Identify which cell holds the provided text, then report its (x, y) central coordinate. 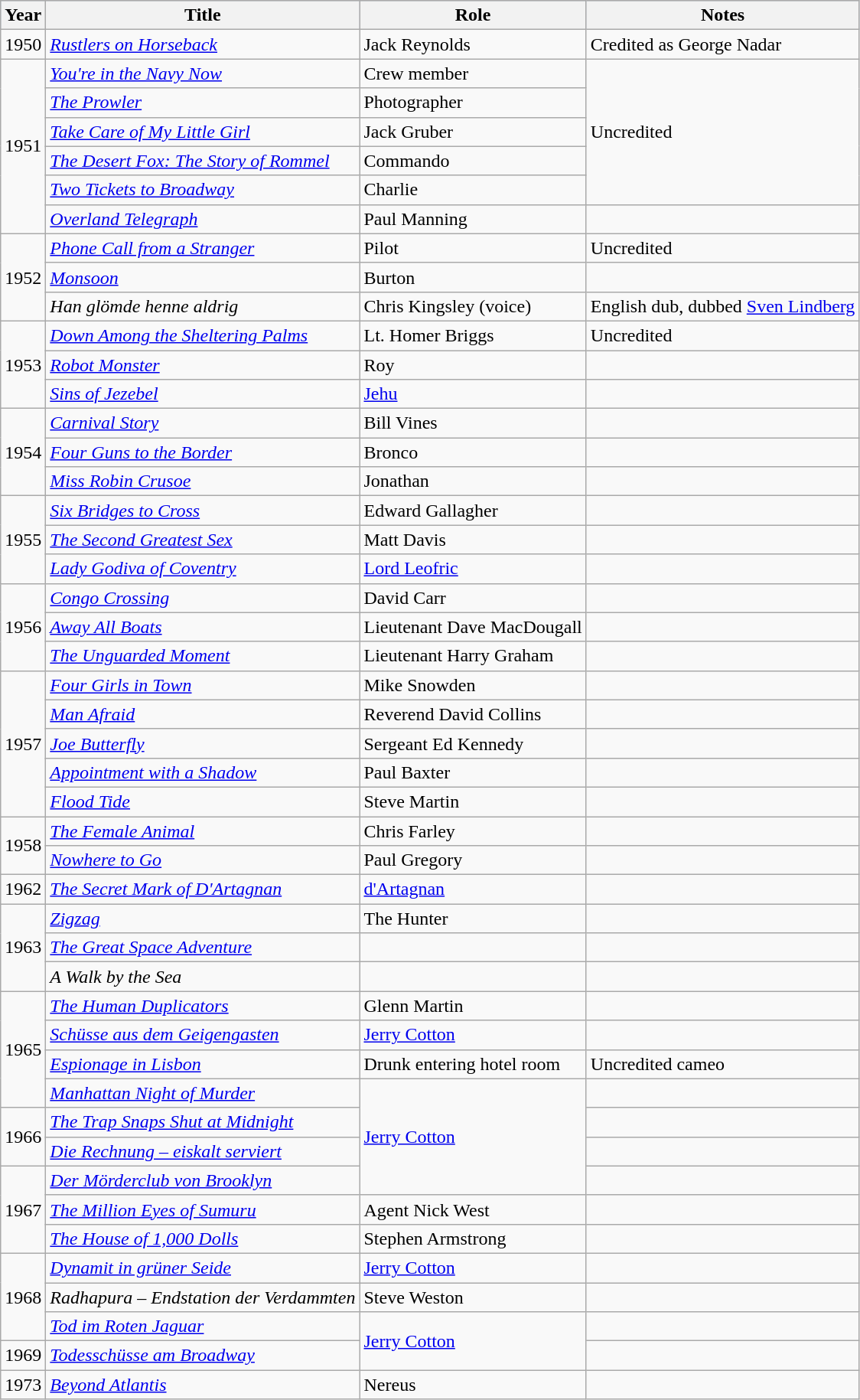
Appointment with a Shadow (203, 772)
Der Mörderclub von Brooklyn (203, 1180)
Todesschüsse am Broadway (203, 1356)
Six Bridges to Cross (203, 511)
Sins of Jezebel (203, 394)
English dub, dubbed Sven Lindberg (722, 306)
David Carr (473, 598)
Reverend David Collins (473, 714)
Edward Gallagher (473, 511)
Agent Nick West (473, 1209)
Mike Snowden (473, 685)
Steve Weston (473, 1297)
Monsoon (203, 277)
Lady Godiva of Coventry (203, 569)
Nereus (473, 1385)
Chris Farley (473, 831)
Lord Leofric (473, 569)
The House of 1,000 Dolls (203, 1238)
Drunk entering hotel room (473, 1064)
Uncredited cameo (722, 1064)
The Million Eyes of Sumuru (203, 1209)
Beyond Atlantis (203, 1385)
The Unguarded Moment (203, 656)
A Walk by the Sea (203, 977)
Han glömde henne aldrig (203, 306)
Manhattan Night of Murder (203, 1093)
Bill Vines (473, 423)
Nowhere to Go (203, 860)
Away All Boats (203, 627)
1953 (23, 364)
Robot Monster (203, 365)
1963 (23, 948)
Commando (473, 161)
Burton (473, 277)
Carnival Story (203, 423)
Matt Davis (473, 540)
1951 (23, 146)
1952 (23, 277)
Joe Butterfly (203, 743)
Lt. Homer Briggs (473, 335)
Four Guns to the Border (203, 452)
1950 (23, 44)
1968 (23, 1297)
Glenn Martin (473, 1006)
Schüsse aus dem Geigengasten (203, 1035)
1969 (23, 1356)
Overland Telegraph (203, 219)
Year (23, 15)
The Trap Snaps Shut at Midnight (203, 1122)
1957 (23, 743)
The Desert Fox: The Story of Rommel (203, 161)
Four Girls in Town (203, 685)
1962 (23, 889)
Tod im Roten Jaguar (203, 1327)
d'Artagnan (473, 889)
Radhapura – Endstation der Verdammten (203, 1297)
Two Tickets to Broadway (203, 190)
Lieutenant Harry Graham (473, 656)
The Human Duplicators (203, 1006)
Stephen Armstrong (473, 1238)
Sergeant Ed Kennedy (473, 743)
Pilot (473, 248)
1954 (23, 452)
Title (203, 15)
Lieutenant Dave MacDougall (473, 627)
You're in the Navy Now (203, 73)
The Secret Mark of D'Artagnan (203, 889)
Die Rechnung – eiskalt serviert (203, 1151)
The Female Animal (203, 831)
Paul Manning (473, 219)
Chris Kingsley (voice) (473, 306)
Flood Tide (203, 801)
1965 (23, 1049)
Role (473, 15)
Espionage in Lisbon (203, 1064)
Down Among the Sheltering Palms (203, 335)
Jack Gruber (473, 132)
Take Care of My Little Girl (203, 132)
Man Afraid (203, 714)
Paul Gregory (473, 860)
Crew member (473, 73)
Rustlers on Horseback (203, 44)
The Second Greatest Sex (203, 540)
1956 (23, 627)
Jack Reynolds (473, 44)
1955 (23, 540)
The Great Space Adventure (203, 948)
Dynamit in grüner Seide (203, 1268)
Miss Robin Crusoe (203, 481)
1973 (23, 1385)
1966 (23, 1137)
Steve Martin (473, 801)
Zigzag (203, 919)
1958 (23, 845)
Congo Crossing (203, 598)
Jonathan (473, 481)
Photographer (473, 103)
Paul Baxter (473, 772)
Roy (473, 365)
Phone Call from a Stranger (203, 248)
1967 (23, 1209)
Credited as George Nadar (722, 44)
Notes (722, 15)
Charlie (473, 190)
Bronco (473, 452)
The Hunter (473, 919)
Jehu (473, 394)
The Prowler (203, 103)
